Determine the [X, Y] coordinate at the center of the cell enclosing the given text.  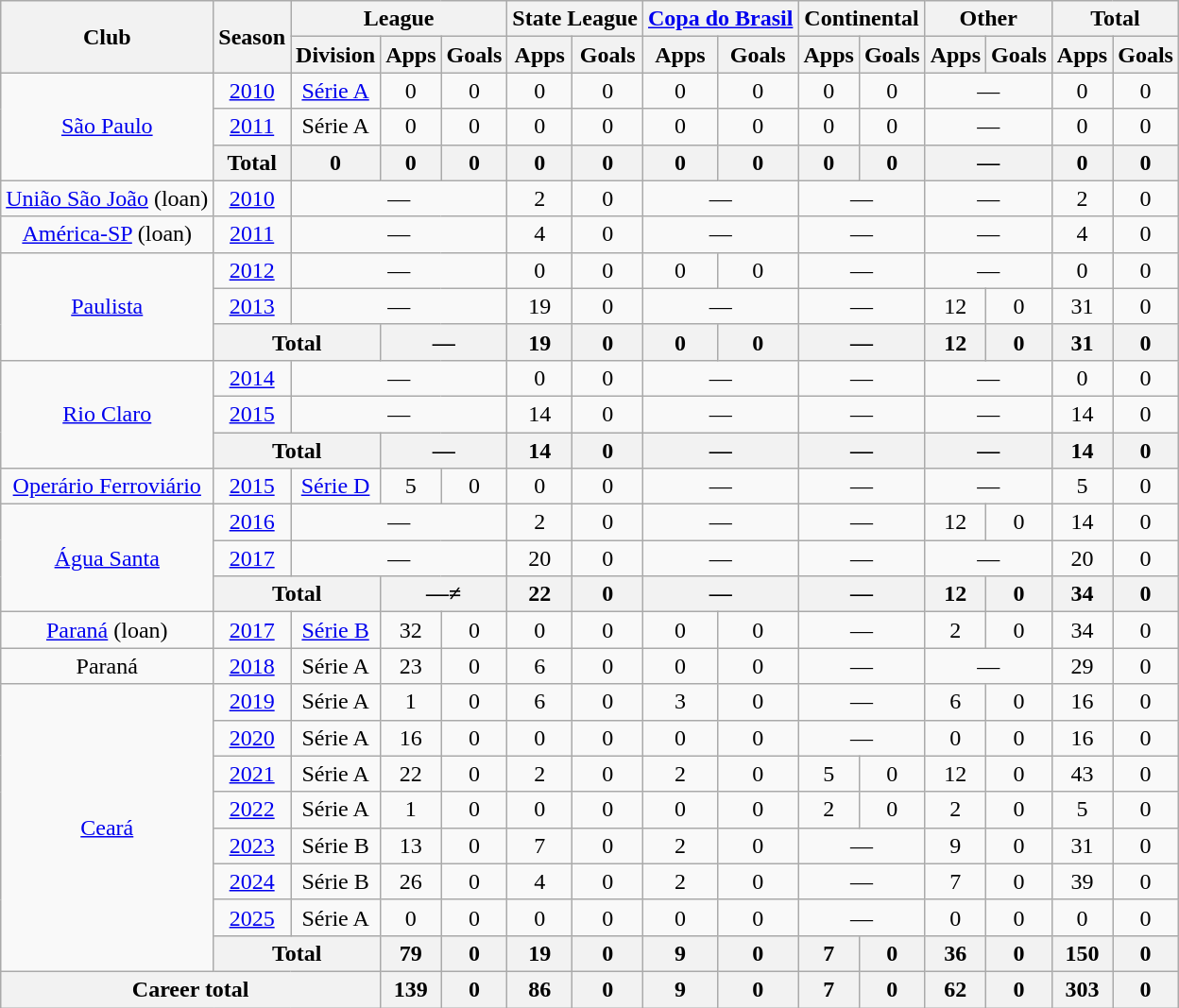
União São João (loan) [108, 198]
Paulista [108, 306]
State League [575, 19]
2013 [252, 306]
303 [1082, 989]
América-SP (loan) [108, 234]
2019 [252, 702]
39 [1082, 881]
Operário Ferroviário [108, 487]
43 [1082, 774]
3 [680, 702]
2018 [252, 666]
—≠ [444, 594]
League [399, 19]
2022 [252, 810]
2023 [252, 846]
32 [411, 630]
36 [955, 953]
Paraná (loan) [108, 630]
139 [411, 989]
Division [336, 55]
São Paulo [108, 127]
79 [411, 953]
26 [411, 881]
Club [108, 37]
2016 [252, 522]
Continental [862, 19]
Ceará [108, 828]
Copa do Brasil [721, 19]
2024 [252, 881]
150 [1082, 953]
Season [252, 37]
Career total [191, 989]
2025 [252, 917]
2020 [252, 738]
62 [955, 989]
Paraná [108, 666]
29 [1082, 666]
13 [411, 846]
2014 [252, 378]
2021 [252, 774]
Rio Claro [108, 414]
Série D [336, 487]
23 [411, 666]
86 [540, 989]
2012 [252, 270]
Other [988, 19]
Água Santa [108, 558]
